Extract the [x, y] coordinate from the center of the cell holding the provided text.  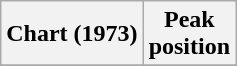
Peak position [189, 34]
Chart (1973) [72, 34]
